For the text-containing cell, return its midpoint in (X, Y) coordinate format. 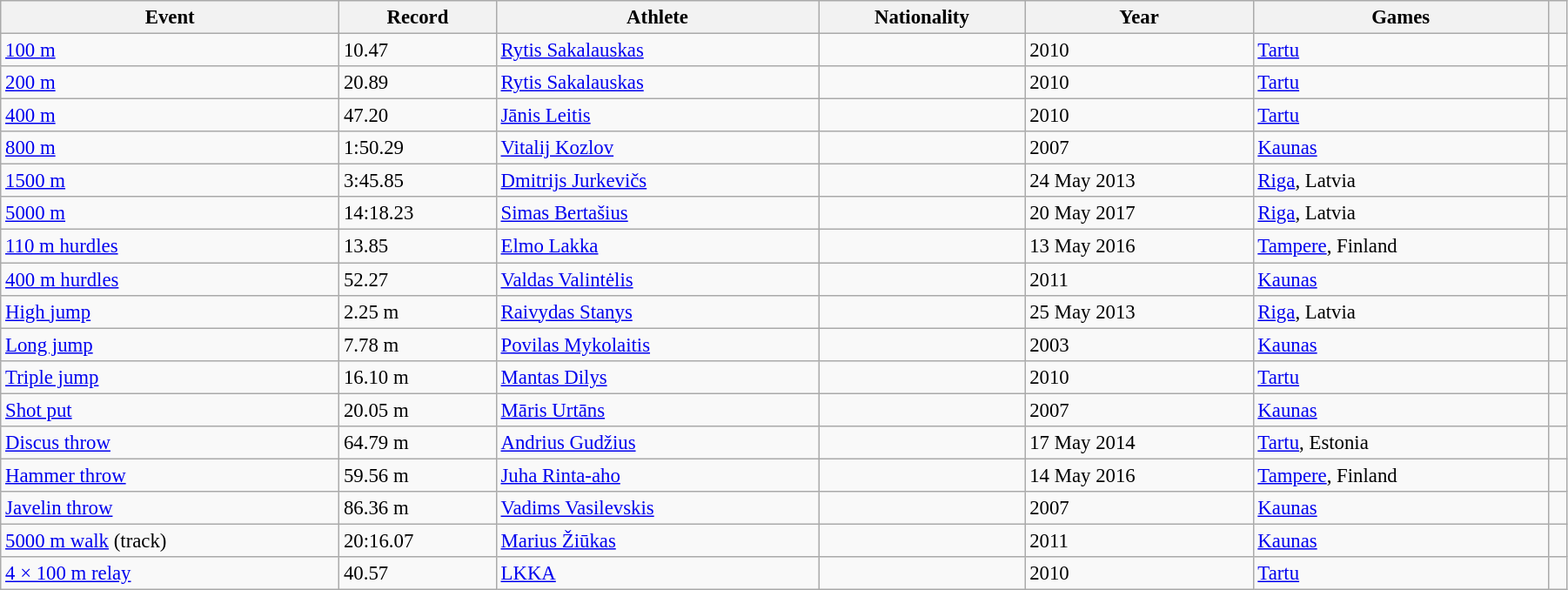
Tartu, Estonia (1401, 443)
13 May 2016 (1139, 246)
2003 (1139, 345)
Vadims Vasilevskis (658, 508)
3:45.85 (418, 181)
400 m hurdles (171, 279)
Raivydas Stanys (658, 312)
40.57 (418, 573)
13.85 (418, 246)
64.79 m (418, 443)
LKKA (658, 573)
400 m (171, 116)
Long jump (171, 345)
Vitalij Kozlov (658, 148)
Dmitrijs Jurkevičs (658, 181)
1:50.29 (418, 148)
Marius Žiūkas (658, 540)
Māris Urtāns (658, 410)
800 m (171, 148)
Jānis Leitis (658, 116)
4 × 100 m relay (171, 573)
25 May 2013 (1139, 312)
Valdas Valintėlis (658, 279)
16.10 m (418, 377)
Athlete (658, 17)
59.56 m (418, 475)
Record (418, 17)
52.27 (418, 279)
Discus throw (171, 443)
100 m (171, 50)
14 May 2016 (1139, 475)
20.89 (418, 83)
Elmo Lakka (658, 246)
86.36 m (418, 508)
5000 m (171, 213)
20 May 2017 (1139, 213)
10.47 (418, 50)
200 m (171, 83)
24 May 2013 (1139, 181)
High jump (171, 312)
110 m hurdles (171, 246)
Event (171, 17)
14:18.23 (418, 213)
Mantas Dilys (658, 377)
Andrius Gudžius (658, 443)
Year (1139, 17)
Games (1401, 17)
20:16.07 (418, 540)
Povilas Mykolaitis (658, 345)
Triple jump (171, 377)
Shot put (171, 410)
Simas Bertašius (658, 213)
Javelin throw (171, 508)
Juha Rinta-aho (658, 475)
2.25 m (418, 312)
7.78 m (418, 345)
Hammer throw (171, 475)
Nationality (922, 17)
20.05 m (418, 410)
5000 m walk (track) (171, 540)
47.20 (418, 116)
1500 m (171, 181)
17 May 2014 (1139, 443)
